Scan for the cell matching the given text and deliver its (X, Y) coordinate at center. 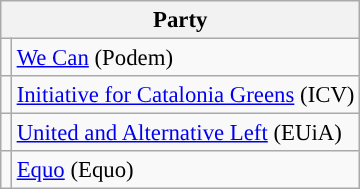
United and Alternative Left (EUiA) (185, 133)
Party (180, 20)
Equo (Equo) (185, 170)
Initiative for Catalonia Greens (ICV) (185, 95)
We Can (Podem) (185, 58)
